For the text-containing cell, return its midpoint in (x, y) coordinate format. 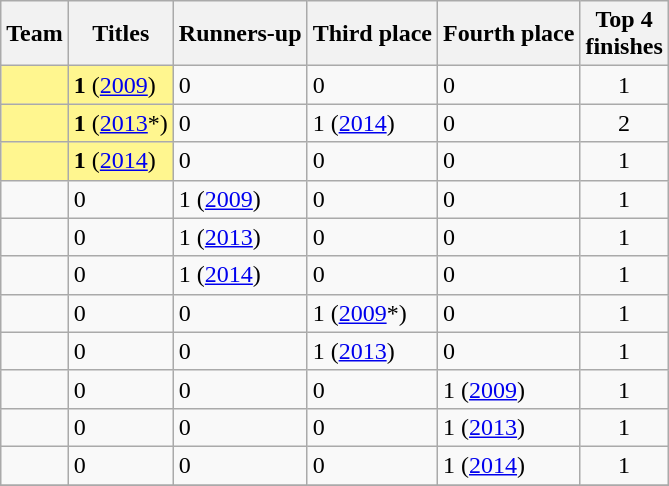
Team (35, 34)
Third place (372, 34)
Top 4 finishes (624, 34)
1 (2013*) (120, 123)
Runners-up (240, 34)
2 (624, 123)
Titles (120, 34)
1 (2009*) (372, 313)
Fourth place (509, 34)
